Output the (x, y) coordinate of the center of the cell containing the given text.  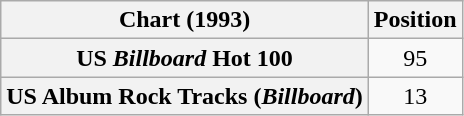
US Billboard Hot 100 (185, 58)
13 (415, 96)
95 (415, 58)
Chart (1993) (185, 20)
Position (415, 20)
US Album Rock Tracks (Billboard) (185, 96)
